Return [x, y] of the center of cell containing provided text 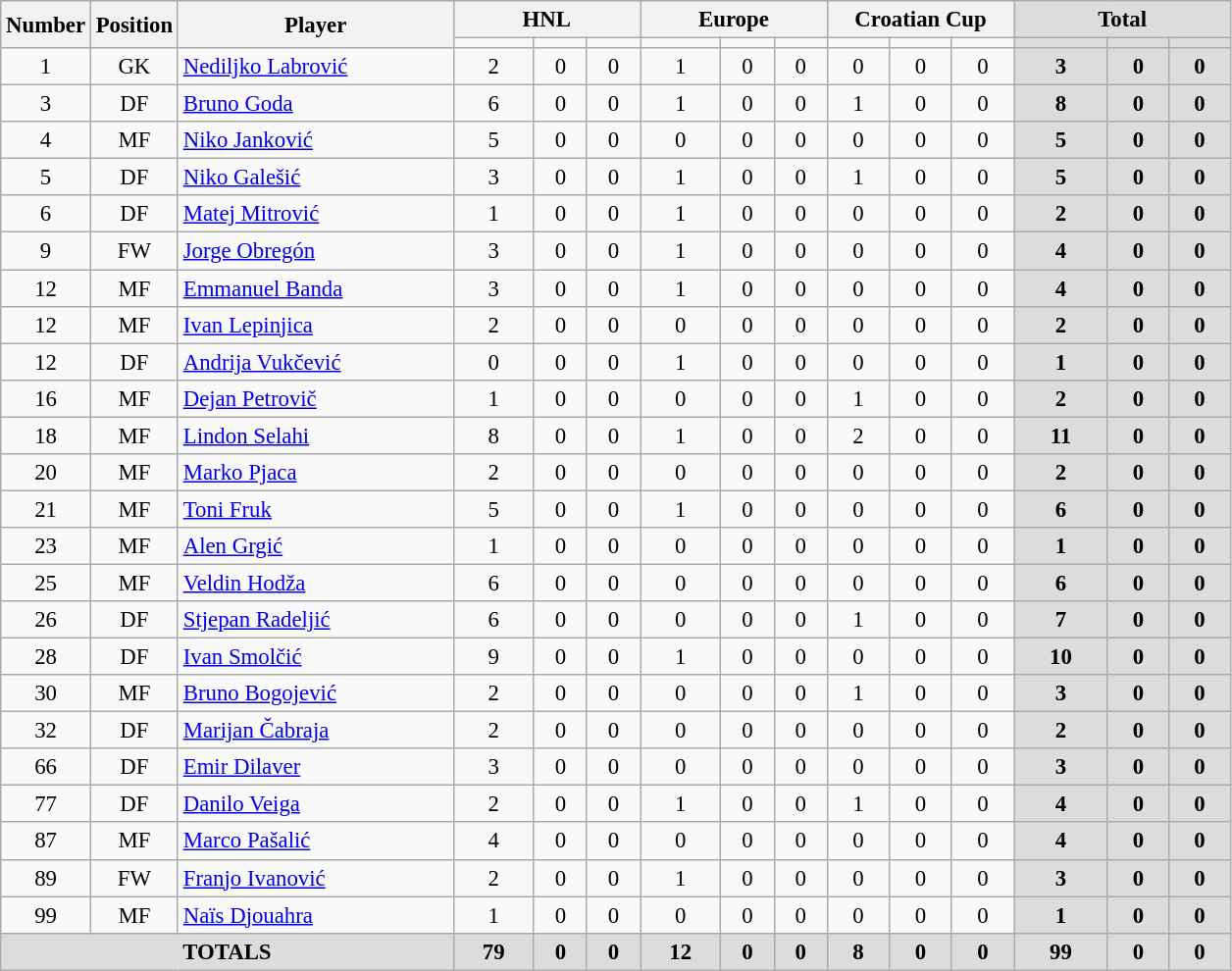
Marko Pjaca [316, 473]
77 [46, 804]
11 [1061, 435]
Ivan Smolčić [316, 657]
Marijan Čabraja [316, 731]
TOTALS [228, 951]
Toni Fruk [316, 509]
79 [493, 951]
Emmanuel Banda [316, 288]
Croatian Cup [920, 20]
Marco Pašalić [316, 842]
Bruno Goda [316, 104]
16 [46, 398]
Matej Mitrović [316, 215]
Niko Galešić [316, 178]
Andrija Vukčević [316, 362]
18 [46, 435]
Ivan Lepinjica [316, 325]
Alen Grgić [316, 546]
25 [46, 583]
Danilo Veiga [316, 804]
32 [46, 731]
Number [46, 25]
Europe [734, 20]
Niko Janković [316, 140]
7 [1061, 620]
30 [46, 693]
Total [1122, 20]
28 [46, 657]
23 [46, 546]
89 [46, 878]
Bruno Bogojević [316, 693]
66 [46, 767]
21 [46, 509]
Emir Dilaver [316, 767]
10 [1061, 657]
Franjo Ivanović [316, 878]
Nediljko Labrović [316, 67]
Player [316, 25]
20 [46, 473]
Jorge Obregón [316, 251]
HNL [547, 20]
Dejan Petrovič [316, 398]
Veldin Hodža [316, 583]
GK [133, 67]
Position [133, 25]
26 [46, 620]
Stjepan Radeljić [316, 620]
Lindon Selahi [316, 435]
Naïs Djouahra [316, 915]
87 [46, 842]
